Extract the (X, Y) coordinate from the center of the cell holding the provided text.  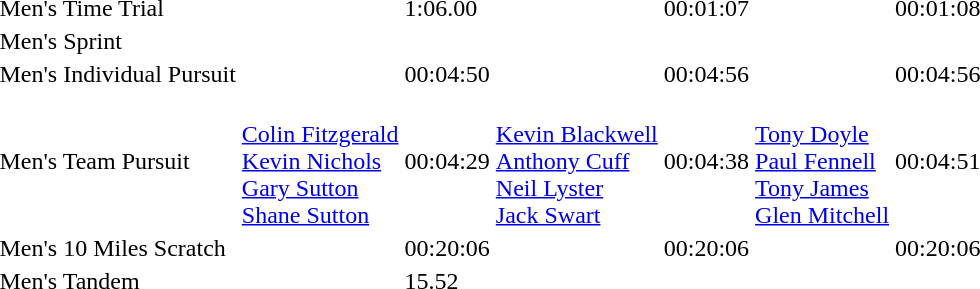
00:04:29 (447, 161)
00:04:56 (706, 74)
Kevin BlackwellAnthony CuffNeil LysterJack Swart (576, 161)
00:04:50 (447, 74)
Colin FitzgeraldKevin NicholsGary SuttonShane Sutton (320, 161)
00:04:38 (706, 161)
Tony DoylePaul FennellTony JamesGlen Mitchell (822, 161)
